Search for the cell housing the specified text and yield its (x, y) center coordinate. 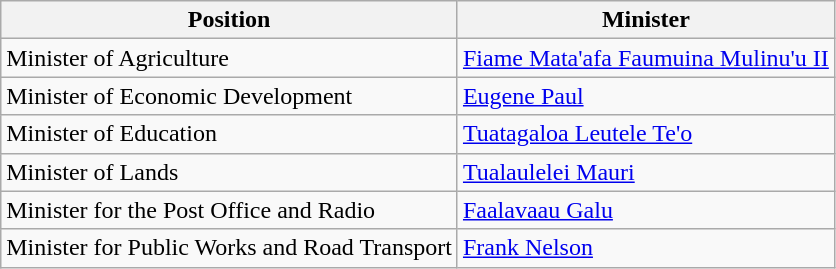
Fiame Mata'afa Faumuina Mulinu'u II (646, 58)
Minister for Public Works and Road Transport (230, 248)
Minister for the Post Office and Radio (230, 210)
Minister of Economic Development (230, 96)
Tuatagaloa Leutele Te'o (646, 134)
Minister of Lands (230, 172)
Faalavaau Galu (646, 210)
Tualaulelei Mauri (646, 172)
Eugene Paul (646, 96)
Minister (646, 20)
Minister of Agriculture (230, 58)
Position (230, 20)
Frank Nelson (646, 248)
Minister of Education (230, 134)
